Find where the given text appears and provide that cell's center as (x, y) coordinate. 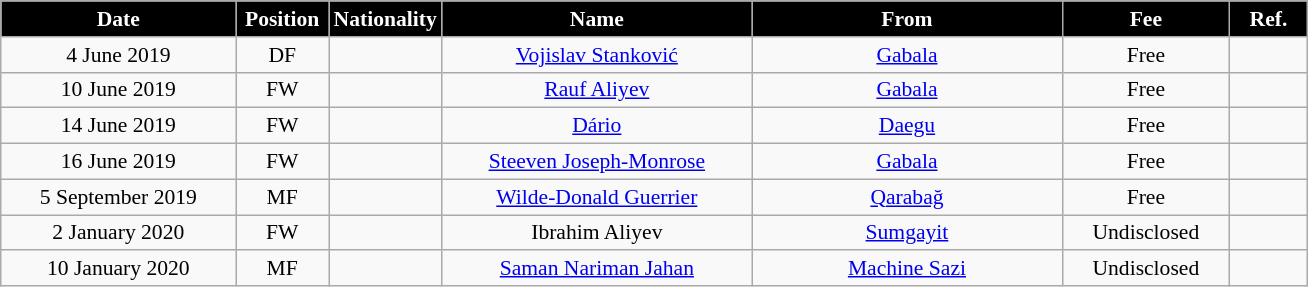
Steeven Joseph-Monrose (597, 162)
Machine Sazi (907, 269)
5 September 2019 (118, 197)
Nationality (384, 19)
From (907, 19)
Sumgayit (907, 233)
14 June 2019 (118, 126)
10 June 2019 (118, 90)
Dário (597, 126)
Fee (1146, 19)
Rauf Aliyev (597, 90)
Vojislav Stanković (597, 55)
Name (597, 19)
10 January 2020 (118, 269)
Date (118, 19)
DF (282, 55)
Daegu (907, 126)
4 June 2019 (118, 55)
Position (282, 19)
Ref. (1269, 19)
Saman Nariman Jahan (597, 269)
Ibrahim Aliyev (597, 233)
Wilde-Donald Guerrier (597, 197)
16 June 2019 (118, 162)
Qarabağ (907, 197)
2 January 2020 (118, 233)
